Scan for the cell matching the given text and deliver its [x, y] coordinate at center. 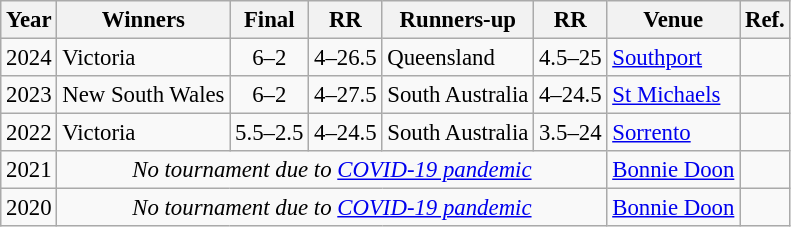
4–26.5 [346, 58]
2021 [29, 170]
Year [29, 20]
Queensland [458, 58]
2024 [29, 58]
Sorrento [674, 133]
2022 [29, 133]
3.5–24 [570, 133]
4.5–25 [570, 58]
Winners [144, 20]
2023 [29, 95]
Final [270, 20]
4–27.5 [346, 95]
2020 [29, 208]
Ref. [765, 20]
New South Wales [144, 95]
Venue [674, 20]
Southport [674, 58]
5.5–2.5 [270, 133]
St Michaels [674, 95]
Runners-up [458, 20]
